Identify which cell holds the provided text, then report its (x, y) central coordinate. 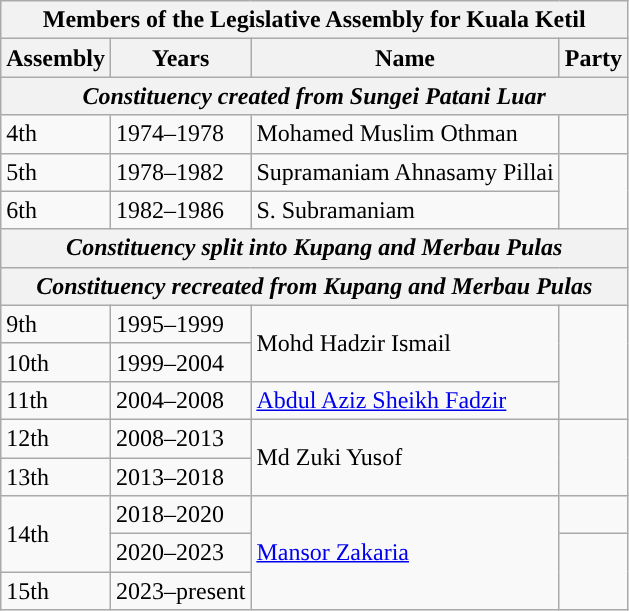
6th (56, 210)
1974–1978 (180, 134)
2020–2023 (180, 553)
2013–2018 (180, 477)
14th (56, 534)
Constituency created from Sungei Patani Luar (314, 96)
2018–2020 (180, 515)
1978–1982 (180, 172)
Mohamed Muslim Othman (405, 134)
Mohd Hadzir Ismail (405, 343)
Members of the Legislative Assembly for Kuala Ketil (314, 20)
2004–2008 (180, 400)
Constituency recreated from Kupang and Merbau Pulas (314, 286)
Supramaniam Ahnasamy Pillai (405, 172)
5th (56, 172)
S. Subramaniam (405, 210)
2008–2013 (180, 438)
10th (56, 362)
Md Zuki Yusof (405, 457)
15th (56, 591)
12th (56, 438)
Mansor Zakaria (405, 553)
9th (56, 324)
Abdul Aziz Sheikh Fadzir (405, 400)
11th (56, 400)
13th (56, 477)
Name (405, 58)
Assembly (56, 58)
4th (56, 134)
1999–2004 (180, 362)
1982–1986 (180, 210)
Party (593, 58)
Constituency split into Kupang and Merbau Pulas (314, 248)
1995–1999 (180, 324)
2023–present (180, 591)
Years (180, 58)
